Extract the [X, Y] coordinate from the center of the cell holding the provided text.  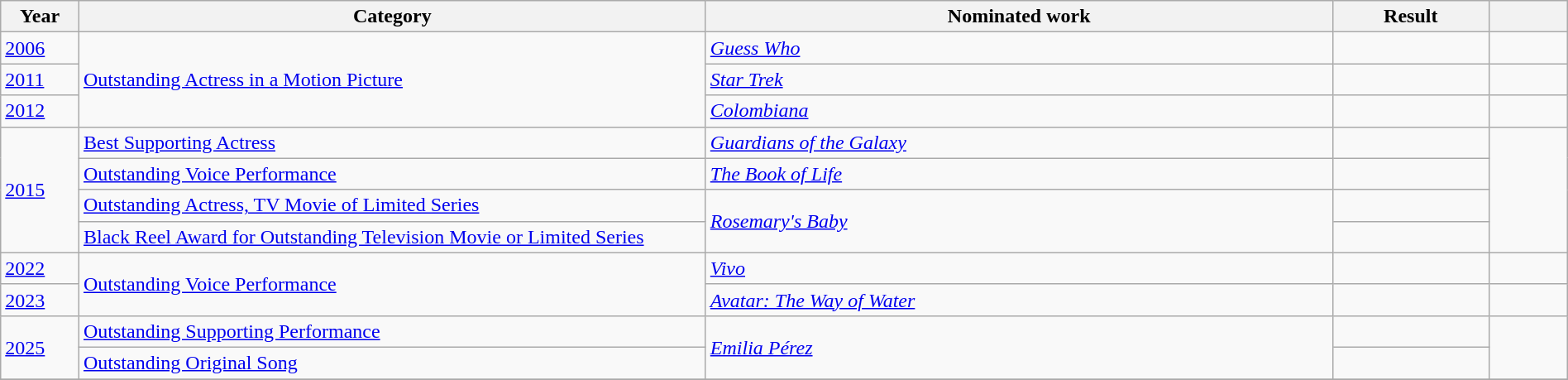
2023 [40, 300]
2011 [40, 79]
Vivo [1019, 268]
Guess Who [1019, 48]
Outstanding Actress, TV Movie of Limited Series [392, 205]
Star Trek [1019, 79]
Black Reel Award for Outstanding Television Movie or Limited Series [392, 237]
Category [392, 17]
Emilia Pérez [1019, 347]
2025 [40, 347]
Outstanding Original Song [392, 363]
Best Supporting Actress [392, 142]
Colombiana [1019, 111]
2015 [40, 190]
Avatar: The Way of Water [1019, 300]
The Book of Life [1019, 174]
2006 [40, 48]
2022 [40, 268]
Outstanding Supporting Performance [392, 331]
Year [40, 17]
Guardians of the Galaxy [1019, 142]
Nominated work [1019, 17]
Rosemary's Baby [1019, 221]
2012 [40, 111]
Result [1411, 17]
Outstanding Actress in a Motion Picture [392, 79]
